Locate the cell with the specified text and output its [X, Y] center coordinate. 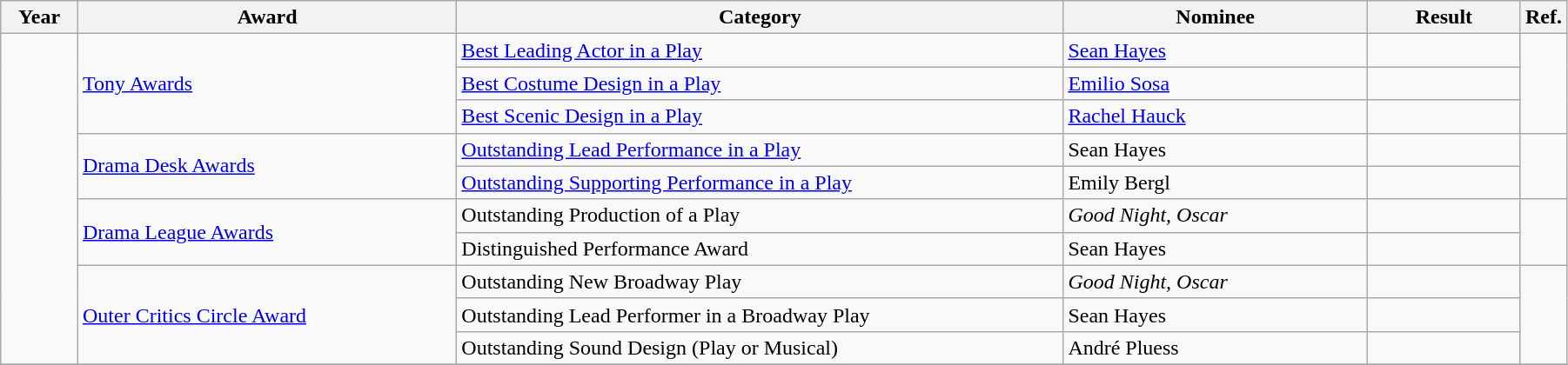
Distinguished Performance Award [761, 249]
Nominee [1216, 17]
Best Costume Design in a Play [761, 83]
Best Scenic Design in a Play [761, 116]
Drama Desk Awards [266, 166]
Outstanding Production of a Play [761, 216]
André Pluess [1216, 348]
Ref. [1544, 17]
Drama League Awards [266, 232]
Tony Awards [266, 83]
Category [761, 17]
Best Leading Actor in a Play [761, 50]
Emilio Sosa [1216, 83]
Emily Bergl [1216, 182]
Outer Critics Circle Award [266, 315]
Result [1444, 17]
Award [266, 17]
Outstanding Supporting Performance in a Play [761, 182]
Outstanding Lead Performance in a Play [761, 149]
Year [40, 17]
Outstanding New Broadway Play [761, 282]
Outstanding Lead Performer in a Broadway Play [761, 315]
Rachel Hauck [1216, 116]
Outstanding Sound Design (Play or Musical) [761, 348]
